Capture the cell that displays the provided text and extract its [X, Y] central coordinate. 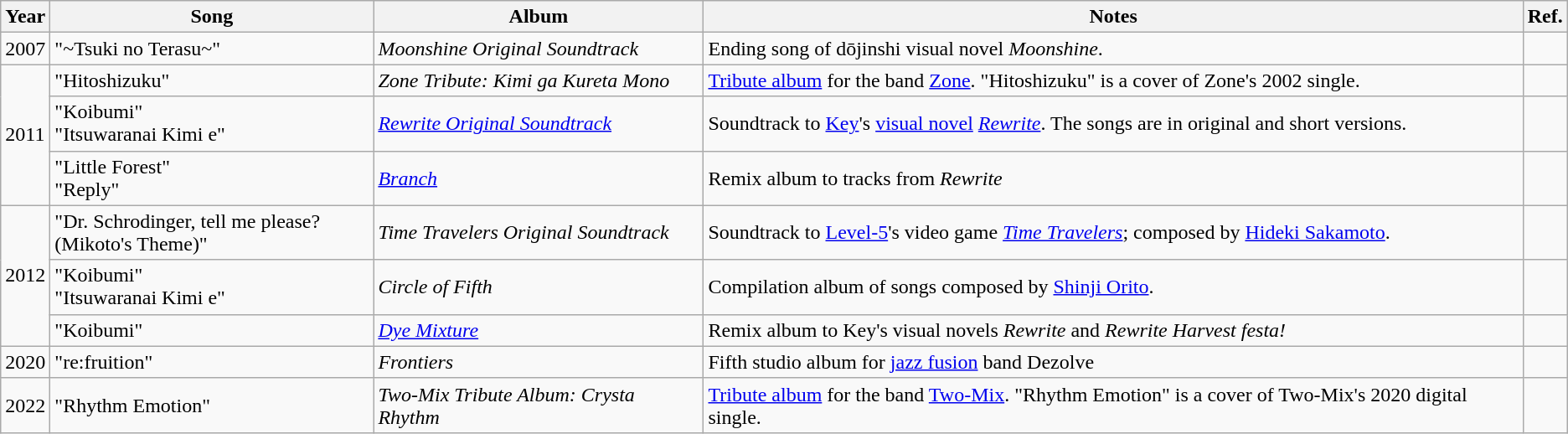
"Dr. Schrodinger, tell me please? (Mikoto's Theme)" [212, 233]
Dye Mixture [539, 330]
"~Tsuki no Terasu~" [212, 49]
Zone Tribute: Kimi ga Kureta Mono [539, 80]
Compilation album of songs composed by Shinji Orito. [1113, 287]
"Koibumi" [212, 330]
2007 [25, 49]
Branch [539, 178]
2020 [25, 362]
Year [25, 17]
Tribute album for the band Zone. "Hitoshizuku" is a cover of Zone's 2002 single. [1113, 80]
Ending song of dōjinshi visual novel Moonshine. [1113, 49]
"Hitoshizuku" [212, 80]
Soundtrack to Level-5's video game Time Travelers; composed by Hideki Sakamoto. [1113, 233]
Notes [1113, 17]
Rewrite Original Soundtrack [539, 124]
Time Travelers Original Soundtrack [539, 233]
Ref. [1545, 17]
Album [539, 17]
"Little Forest""Reply" [212, 178]
Two-Mix Tribute Album: Crysta Rhythm [539, 406]
Circle of Fifth [539, 287]
2012 [25, 276]
Song [212, 17]
Frontiers [539, 362]
"re:fruition" [212, 362]
2011 [25, 135]
Fifth studio album for jazz fusion band Dezolve [1113, 362]
Tribute album for the band Two-Mix. "Rhythm Emotion" is a cover of Two-Mix's 2020 digital single. [1113, 406]
Remix album to Key's visual novels Rewrite and Rewrite Harvest festa! [1113, 330]
Remix album to tracks from Rewrite [1113, 178]
Moonshine Original Soundtrack [539, 49]
2022 [25, 406]
Soundtrack to Key's visual novel Rewrite. The songs are in original and short versions. [1113, 124]
"Rhythm Emotion" [212, 406]
